Detect which cell encompasses the target text, then output its [X, Y] center coordinate. 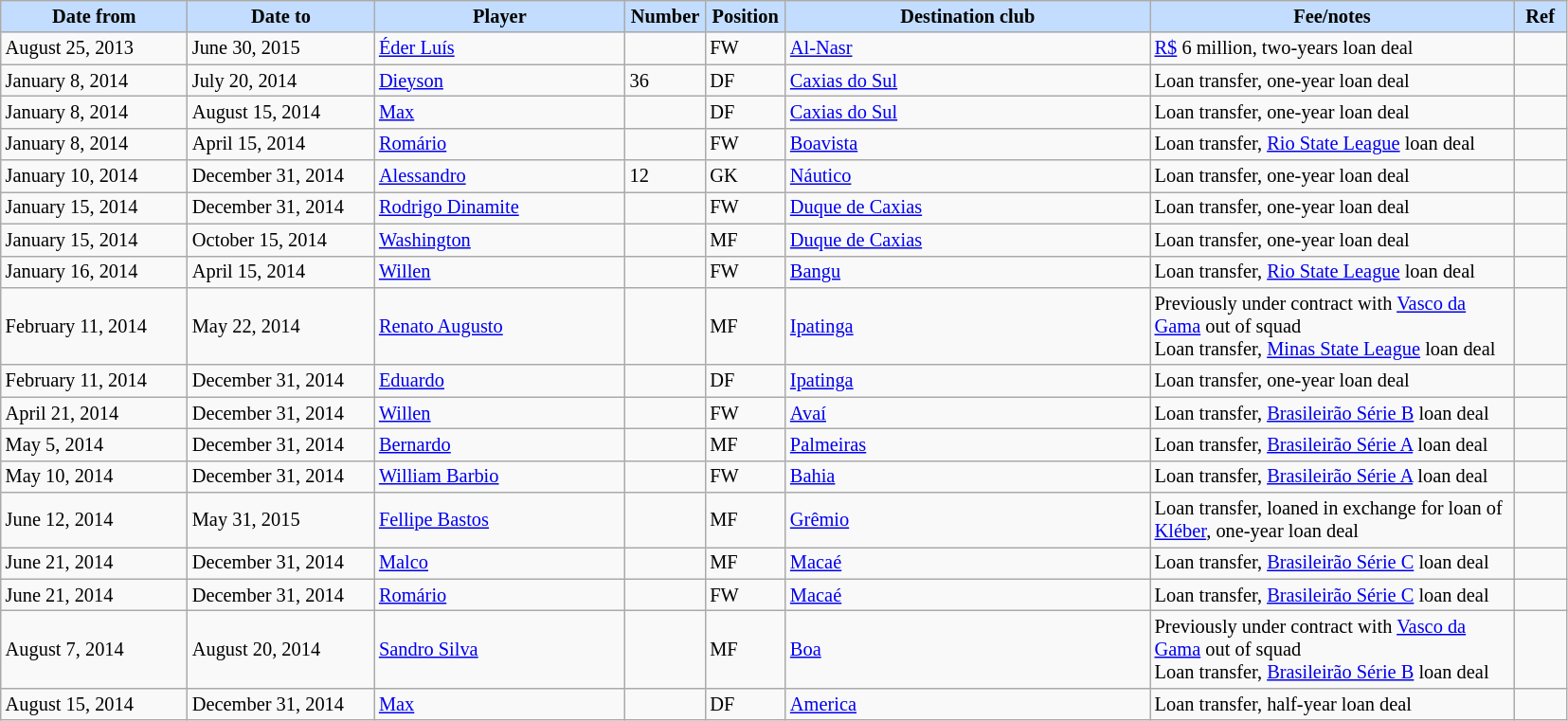
Dieyson [500, 81]
May 31, 2015 [280, 520]
Destination club [968, 16]
Al-Nasr [968, 48]
Position [745, 16]
August 20, 2014 [280, 649]
12 [665, 176]
Fellipe Bastos [500, 520]
Previously under contract with Vasco da Gama out of squadLoan transfer, Minas State League loan deal [1332, 326]
Palmeiras [968, 444]
36 [665, 81]
Boavista [968, 144]
June 12, 2014 [95, 520]
April 21, 2014 [95, 413]
May 5, 2014 [95, 444]
Player [500, 16]
June 30, 2015 [280, 48]
Previously under contract with Vasco da Gama out of squadLoan transfer, Brasileirão Série B loan deal [1332, 649]
William Barbio [500, 477]
Grêmio [968, 520]
Malco [500, 563]
R$ 6 million, two-years loan deal [1332, 48]
Sandro Silva [500, 649]
Náutico [968, 176]
America [968, 704]
Renato Augusto [500, 326]
May 10, 2014 [95, 477]
January 16, 2014 [95, 272]
Ref [1541, 16]
August 7, 2014 [95, 649]
Loan transfer, Brasileirão Série B loan deal [1332, 413]
Loan transfer, half-year loan deal [1332, 704]
August 25, 2013 [95, 48]
Bahia [968, 477]
Bangu [968, 272]
October 15, 2014 [280, 240]
May 22, 2014 [280, 326]
July 20, 2014 [280, 81]
Boa [968, 649]
Number [665, 16]
January 10, 2014 [95, 176]
GK [745, 176]
Fee/notes [1332, 16]
Avaí [968, 413]
Eduardo [500, 381]
Éder Luís [500, 48]
Date to [280, 16]
Date from [95, 16]
Alessandro [500, 176]
Bernardo [500, 444]
Washington [500, 240]
Rodrigo Dinamite [500, 207]
Loan transfer, loaned in exchange for loan of Kléber, one-year loan deal [1332, 520]
